Scan for the cell matching the given text and deliver its [X, Y] coordinate at center. 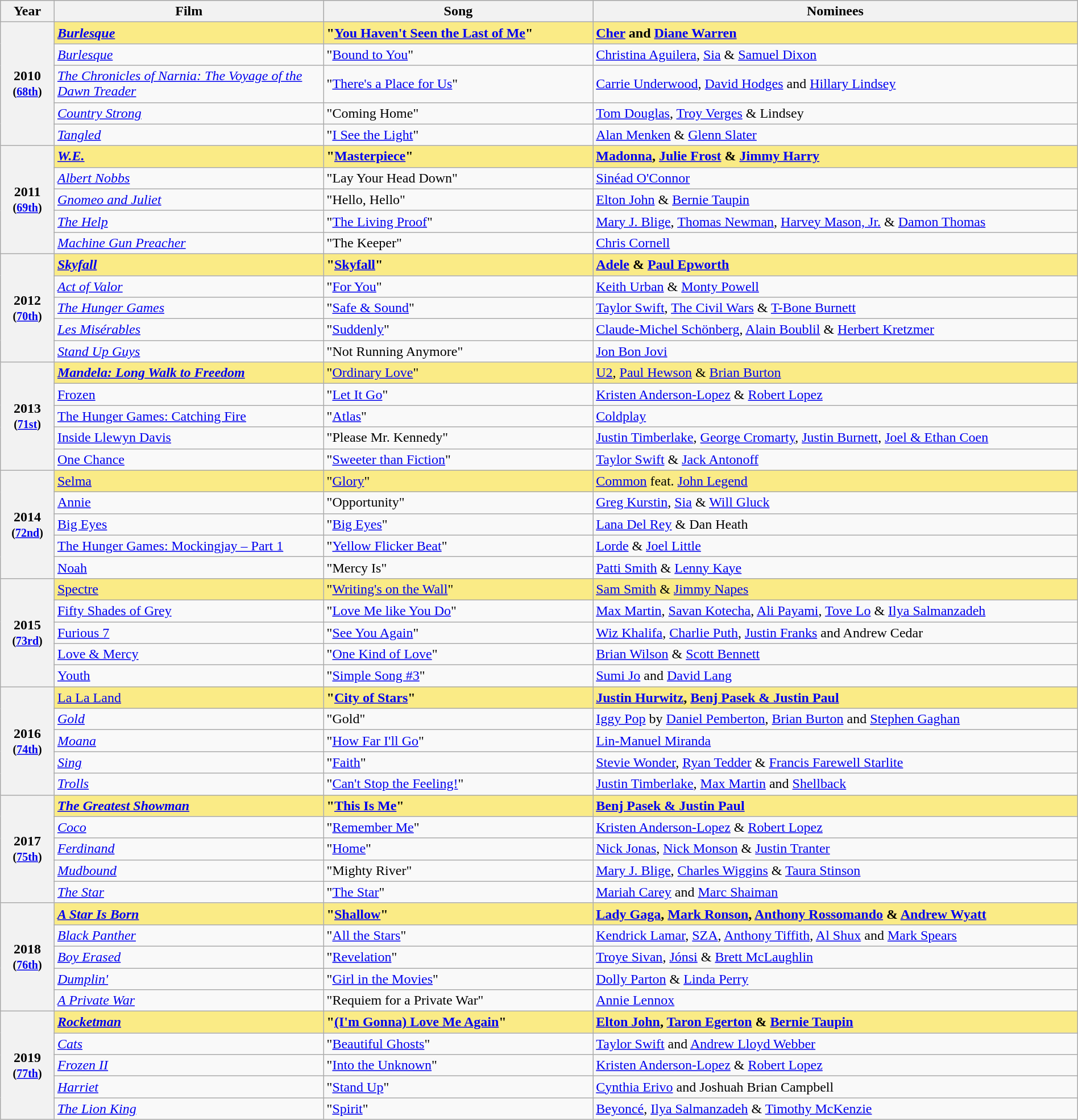
Cynthia Erivo and Joshuah Brian Campbell [836, 1087]
"Ordinary Love" [458, 373]
Les Misérables [189, 330]
"Faith" [458, 762]
A Private War [189, 1001]
"(I'm Gonna) Love Me Again" [458, 1022]
Justin Hurwitz, Benj Pasek & Justin Paul [836, 698]
Taylor Swift & Jack Antonoff [836, 459]
"Suddenly" [458, 330]
"Lay Your Head Down" [458, 178]
Black Panther [189, 935]
"Big Eyes" [458, 524]
"Writing's on the Wall" [458, 589]
2018 (76th) [27, 957]
"Safe & Sound" [458, 308]
Mudbound [189, 870]
2016 (74th) [27, 741]
Beyoncé, Ilya Salmanzadeh & Timothy McKenzie [836, 1109]
"Glory" [458, 481]
The Hunger Games: Mockingjay – Part 1 [189, 546]
Year [27, 11]
Harriet [189, 1087]
"Sweeter than Fiction" [458, 459]
The Star [189, 892]
Chris Cornell [836, 243]
Iggy Pop by Daniel Pemberton, Brian Burton and Stephen Gaghan [836, 719]
Nominees [836, 11]
Noah [189, 567]
Furious 7 [189, 633]
"Masterpiece" [458, 156]
"Revelation" [458, 957]
"City of Stars" [458, 698]
2010 (68th) [27, 84]
"You Haven't Seen the Last of Me" [458, 33]
"Please Mr. Kennedy" [458, 438]
"Coming Home" [458, 113]
Love & Mercy [189, 654]
Nick Jonas, Nick Monson & Justin Tranter [836, 849]
"Hello, Hello" [458, 200]
Tangled [189, 135]
"The Keeper" [458, 243]
Tom Douglas, Troy Verges & Lindsey [836, 113]
Sumi Jo and David Lang [836, 676]
Boy Erased [189, 957]
Albert Nobbs [189, 178]
"This Is Me" [458, 806]
Trolls [189, 784]
"Can't Stop the Feeling!" [458, 784]
Lin-Manuel Miranda [836, 741]
Country Strong [189, 113]
U2, Paul Hewson & Brian Burton [836, 373]
Lorde & Joel Little [836, 546]
The Chronicles of Narnia: The Voyage of the Dawn Treader [189, 84]
Lady Gaga, Mark Ronson, Anthony Rossomando & Andrew Wyatt [836, 914]
"Yellow Flicker Beat" [458, 546]
"Atlas" [458, 416]
"Mercy Is" [458, 567]
Gold [189, 719]
Christina Aguilera, Sia & Samuel Dixon [836, 55]
Justin Timberlake, Max Martin and Shellback [836, 784]
"Opportunity" [458, 503]
Sing [189, 762]
2013 (71st) [27, 416]
Annie Lennox [836, 1001]
The Help [189, 221]
Elton John, Taron Egerton & Bernie Taupin [836, 1022]
Elton John & Bernie Taupin [836, 200]
Spectre [189, 589]
Patti Smith & Lenny Kaye [836, 567]
La La Land [189, 698]
Kendrick Lamar, SZA, Anthony Tiffith, Al Shux and Mark Spears [836, 935]
"Spirit" [458, 1109]
Coco [189, 827]
"There's a Place for Us" [458, 84]
Brian Wilson & Scott Bennett [836, 654]
Dolly Parton & Linda Perry [836, 978]
Annie [189, 503]
Rocketman [189, 1022]
Moana [189, 741]
Stand Up Guys [189, 351]
Cats [189, 1044]
"For You" [458, 286]
The Greatest Showman [189, 806]
Claude-Michel Schönberg, Alain Boublil & Herbert Kretzmer [836, 330]
2012 (70th) [27, 308]
"The Star" [458, 892]
2015 (73rd) [27, 632]
"I See the Light" [458, 135]
Machine Gun Preacher [189, 243]
A Star Is Born [189, 914]
"Stand Up" [458, 1087]
Ferdinand [189, 849]
Song [458, 11]
"Gold" [458, 719]
Mary J. Blige, Charles Wiggins & Taura Stinson [836, 870]
"Shallow" [458, 914]
"Remember Me" [458, 827]
"Love Me like You Do" [458, 611]
Act of Valor [189, 286]
One Chance [189, 459]
2017 (75th) [27, 849]
Justin Timberlake, George Cromarty, Justin Burnett, Joel & Ethan Coen [836, 438]
Big Eyes [189, 524]
Taylor Swift and Andrew Lloyd Webber [836, 1044]
Gnomeo and Juliet [189, 200]
Sam Smith & Jimmy Napes [836, 589]
"How Far I'll Go" [458, 741]
"Not Running Anymore" [458, 351]
"The Living Proof" [458, 221]
"See You Again" [458, 633]
"Bound to You" [458, 55]
"Mighty River" [458, 870]
"Beautiful Ghosts" [458, 1044]
2011 (69th) [27, 200]
Keith Urban & Monty Powell [836, 286]
"One Kind of Love" [458, 654]
2014 (72nd) [27, 524]
"Skyfall" [458, 264]
Fifty Shades of Grey [189, 611]
Youth [189, 676]
Taylor Swift, The Civil Wars & T-Bone Burnett [836, 308]
Greg Kurstin, Sia & Will Gluck [836, 503]
Mandela: Long Walk to Freedom [189, 373]
"Let It Go" [458, 395]
The Lion King [189, 1109]
Film [189, 11]
"Into the Unknown" [458, 1065]
Dumplin' [189, 978]
Mariah Carey and Marc Shaiman [836, 892]
W.E. [189, 156]
"Girl in the Movies" [458, 978]
Frozen II [189, 1065]
Inside Llewyn Davis [189, 438]
Lana Del Rey & Dan Heath [836, 524]
Common feat. John Legend [836, 481]
Adele & Paul Epworth [836, 264]
"Simple Song #3" [458, 676]
Selma [189, 481]
The Hunger Games: Catching Fire [189, 416]
Troye Sivan, Jónsi & Brett McLaughlin [836, 957]
Frozen [189, 395]
Alan Menken & Glenn Slater [836, 135]
Sinéad O'Connor [836, 178]
"Requiem for a Private War" [458, 1001]
Jon Bon Jovi [836, 351]
The Hunger Games [189, 308]
Benj Pasek & Justin Paul [836, 806]
Stevie Wonder, Ryan Tedder & Francis Farewell Starlite [836, 762]
Mary J. Blige, Thomas Newman, Harvey Mason, Jr. & Damon Thomas [836, 221]
Carrie Underwood, David Hodges and Hillary Lindsey [836, 84]
Skyfall [189, 264]
Max Martin, Savan Kotecha, Ali Payami, Tove Lo & Ilya Salmanzadeh [836, 611]
Madonna, Julie Frost & Jimmy Harry [836, 156]
Coldplay [836, 416]
Wiz Khalifa, Charlie Puth, Justin Franks and Andrew Cedar [836, 633]
2019 (77th) [27, 1065]
"All the Stars" [458, 935]
"Home" [458, 849]
Cher and Diane Warren [836, 33]
